Output the (X, Y) coordinate of the center of the cell containing the given text.  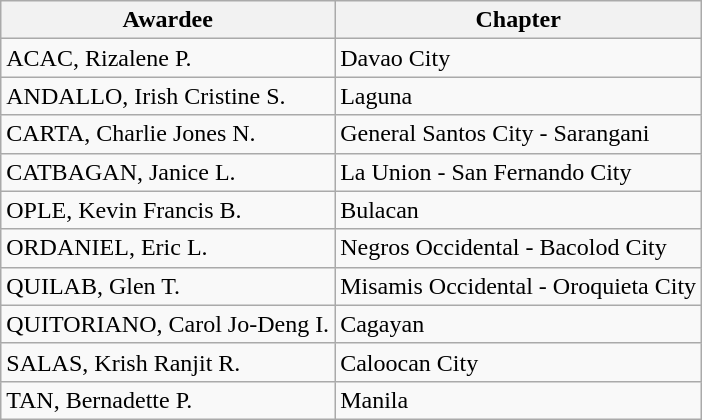
QUILAB, Glen T. (168, 286)
ANDALLO, Irish Cristine S. (168, 96)
TAN, Bernadette P. (168, 400)
Chapter (518, 20)
La Union - San Fernando City (518, 172)
Awardee (168, 20)
Cagayan (518, 324)
General Santos City - Sarangani (518, 134)
Davao City (518, 58)
CATBAGAN, Janice L. (168, 172)
ACAC, Rizalene P. (168, 58)
Laguna (518, 96)
CARTA, Charlie Jones N. (168, 134)
Caloocan City (518, 362)
QUITORIANO, Carol Jo-Deng I. (168, 324)
Misamis Occidental - Oroquieta City (518, 286)
Negros Occidental - Bacolod City (518, 248)
SALAS, Krish Ranjit R. (168, 362)
Bulacan (518, 210)
Manila (518, 400)
ORDANIEL, Eric L. (168, 248)
OPLE, Kevin Francis B. (168, 210)
